Identify which cell holds the provided text, then report its (X, Y) central coordinate. 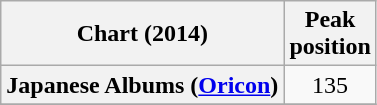
Chart (2014) (142, 34)
Peakposition (330, 34)
Japanese Albums (Oricon) (142, 85)
135 (330, 85)
